Search for the cell housing the specified text and yield its (X, Y) center coordinate. 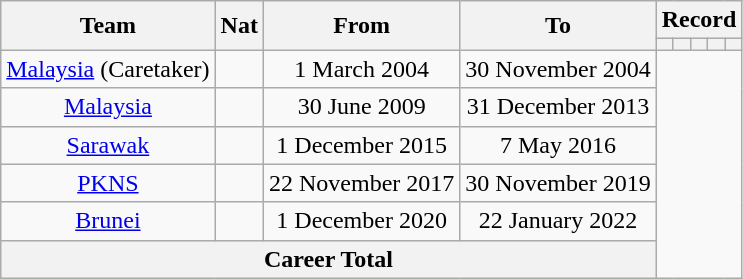
30 November 2004 (558, 69)
Malaysia (108, 107)
PKNS (108, 183)
Malaysia (Caretaker) (108, 69)
30 June 2009 (361, 107)
Record (699, 20)
Sarawak (108, 145)
Team (108, 26)
Nat (239, 26)
1 March 2004 (361, 69)
Brunei (108, 221)
To (558, 26)
Career Total (328, 259)
From (361, 26)
30 November 2019 (558, 183)
1 December 2015 (361, 145)
22 January 2022 (558, 221)
22 November 2017 (361, 183)
7 May 2016 (558, 145)
31 December 2013 (558, 107)
1 December 2020 (361, 221)
